Extract the (x, y) coordinate from the center of the cell holding the provided text.  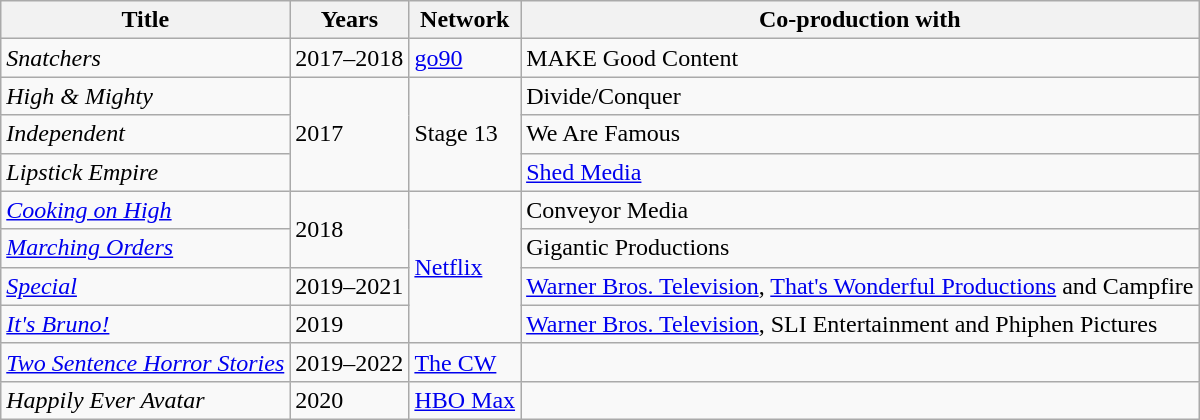
We Are Famous (860, 134)
2020 (350, 400)
Cooking on High (146, 210)
2019 (350, 324)
Netflix (465, 267)
2019–2022 (350, 362)
MAKE Good Content (860, 58)
Snatchers (146, 58)
go90 (465, 58)
Gigantic Productions (860, 248)
Independent (146, 134)
2019–2021 (350, 286)
Warner Bros. Television, That's Wonderful Productions and Campfire (860, 286)
Two Sentence Horror Stories (146, 362)
Title (146, 20)
2018 (350, 229)
High & Mighty (146, 96)
Shed Media (860, 172)
2017 (350, 134)
HBO Max (465, 400)
Special (146, 286)
Lipstick Empire (146, 172)
Co-production with (860, 20)
Divide/Conquer (860, 96)
Marching Orders (146, 248)
Years (350, 20)
It's Bruno! (146, 324)
Network (465, 20)
The CW (465, 362)
2017–2018 (350, 58)
Stage 13 (465, 134)
Warner Bros. Television, SLI Entertainment and Phiphen Pictures (860, 324)
Happily Ever Avatar (146, 400)
Conveyor Media (860, 210)
